Detect which cell encompasses the target text, then output its [x, y] center coordinate. 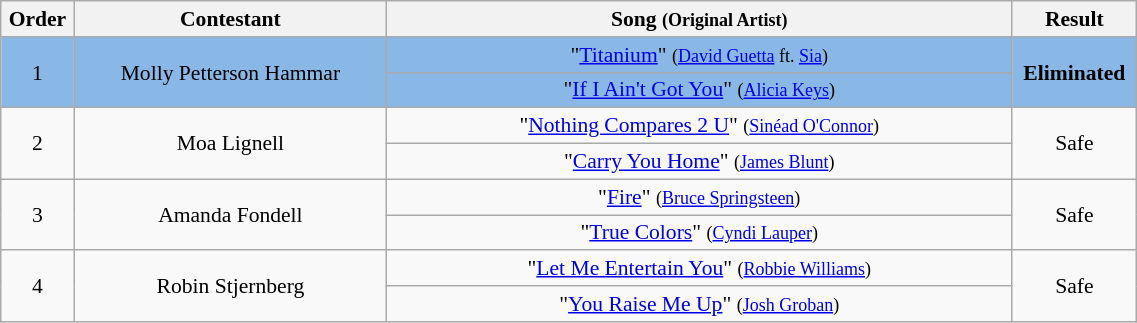
"Let Me Entertain You" (Robbie Williams) [700, 269]
2 [38, 144]
Moa Lignell [230, 144]
3 [38, 214]
Contestant [230, 19]
Molly Petterson Hammar [230, 72]
1 [38, 72]
"Fire" (Bruce Springsteen) [700, 197]
"Carry You Home" (James Blunt) [700, 162]
"You Raise Me Up" (Josh Groban) [700, 304]
Amanda Fondell [230, 214]
Order [38, 19]
"Nothing Compares 2 U" (Sinéad O'Connor) [700, 126]
"Titanium" (David Guetta ft. Sia) [700, 55]
4 [38, 286]
Result [1074, 19]
"If I Ain't Got You" (Alicia Keys) [700, 90]
"True Colors" (Cyndi Lauper) [700, 233]
Eliminated [1074, 72]
Robin Stjernberg [230, 286]
Song (Original Artist) [700, 19]
